Pinpoint the cell where the given text exists, returning its (x, y) midpoint coordinate. 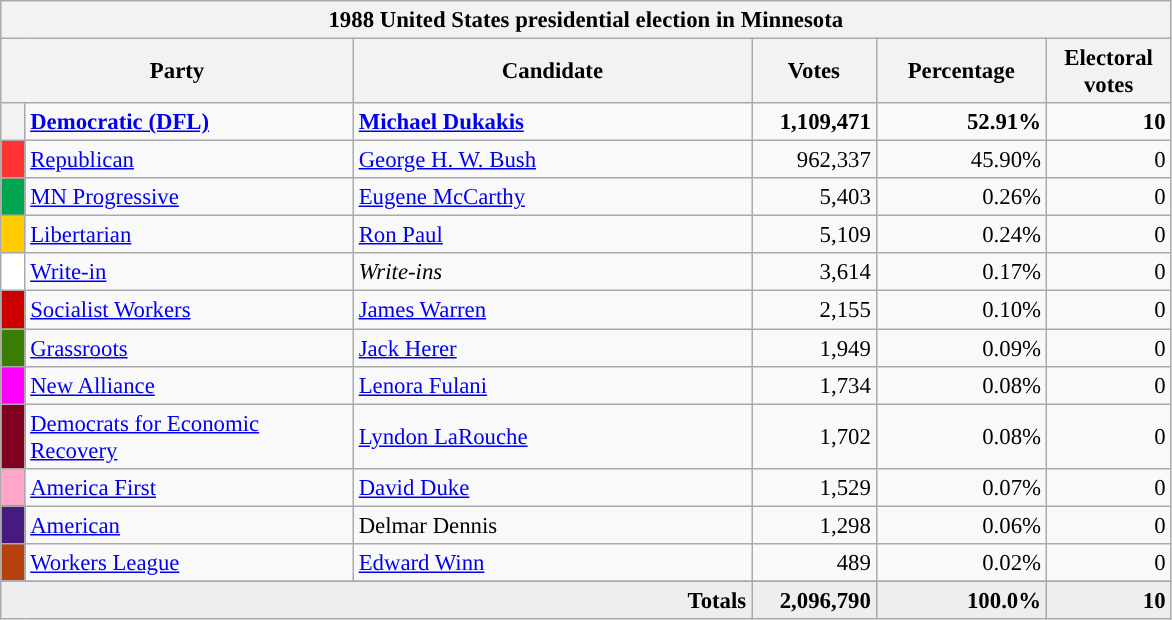
James Warren (552, 310)
New Alliance (189, 385)
1,734 (814, 385)
45.90% (961, 160)
Republican (189, 160)
Eugene McCarthy (552, 197)
Grassroots (189, 348)
Percentage (961, 72)
Lyndon LaRouche (552, 436)
1,298 (814, 525)
Electoral votes (1108, 72)
0.02% (961, 563)
Ron Paul (552, 235)
3,614 (814, 273)
Totals (376, 600)
0.17% (961, 273)
5,109 (814, 235)
2,155 (814, 310)
Workers League (189, 563)
Votes (814, 72)
1,702 (814, 436)
Michael Dukakis (552, 122)
MN Progressive (189, 197)
Party (178, 72)
America First (189, 487)
5,403 (814, 197)
0.26% (961, 197)
489 (814, 563)
Edward Winn (552, 563)
Lenora Fulani (552, 385)
1988 United States presidential election in Minnesota (586, 20)
1,949 (814, 348)
David Duke (552, 487)
0.10% (961, 310)
0.09% (961, 348)
0.24% (961, 235)
Democrats for Economic Recovery (189, 436)
Libertarian (189, 235)
2,096,790 (814, 600)
52.91% (961, 122)
1,529 (814, 487)
Delmar Dennis (552, 525)
Write-in (189, 273)
0.07% (961, 487)
1,109,471 (814, 122)
Candidate (552, 72)
962,337 (814, 160)
American (189, 525)
George H. W. Bush (552, 160)
Democratic (DFL) (189, 122)
0.06% (961, 525)
Jack Herer (552, 348)
Write-ins (552, 273)
100.0% (961, 600)
Socialist Workers (189, 310)
